From the cell containing the given text, extract its center point as [X, Y] coordinate. 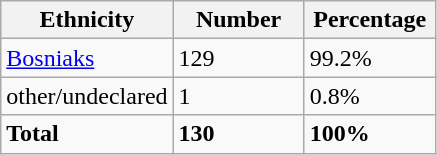
99.2% [370, 58]
129 [238, 58]
130 [238, 134]
1 [238, 96]
Ethnicity [87, 20]
Percentage [370, 20]
Number [238, 20]
other/undeclared [87, 96]
Bosniaks [87, 58]
Total [87, 134]
0.8% [370, 96]
100% [370, 134]
